Find where the given text appears and provide that cell's center as [x, y] coordinate. 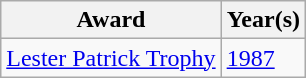
1987 [263, 58]
Lester Patrick Trophy [111, 58]
Year(s) [263, 20]
Award [111, 20]
